For the text-containing cell, return its midpoint in [X, Y] coordinate format. 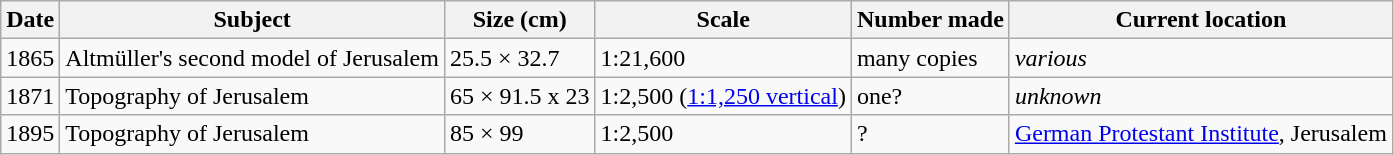
Number made [930, 20]
1:21,600 [723, 58]
Subject [252, 20]
many copies [930, 58]
1865 [30, 58]
1895 [30, 134]
1871 [30, 96]
85 × 99 [520, 134]
Altmüller's second model of Jerusalem [252, 58]
Scale [723, 20]
65 × 91.5 x 23 [520, 96]
Current location [1200, 20]
one? [930, 96]
1:2,500 (1:1,250 vertical) [723, 96]
various [1200, 58]
? [930, 134]
German Protestant Institute, Jerusalem [1200, 134]
25.5 × 32.7 [520, 58]
unknown [1200, 96]
Size (cm) [520, 20]
Date [30, 20]
1:2,500 [723, 134]
